Determine the [X, Y] coordinate at the center of the cell enclosing the given text.  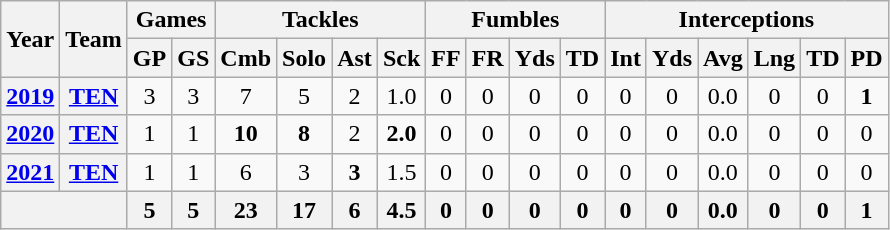
Fumbles [516, 20]
Games [170, 20]
Avg [724, 58]
4.5 [401, 210]
FF [446, 58]
PD [866, 58]
2021 [30, 172]
17 [304, 210]
FR [488, 58]
Interceptions [746, 20]
1.0 [401, 96]
Year [30, 39]
Ast [355, 58]
Solo [304, 58]
Int [626, 58]
10 [246, 134]
Team [94, 39]
2.0 [401, 134]
1.5 [401, 172]
Lng [774, 58]
2020 [30, 134]
23 [246, 210]
7 [246, 96]
8 [304, 134]
2019 [30, 96]
GS [194, 58]
Cmb [246, 58]
Sck [401, 58]
Tackles [320, 20]
GP [149, 58]
